Determine the (X, Y) coordinate at the center of the cell enclosing the given text.  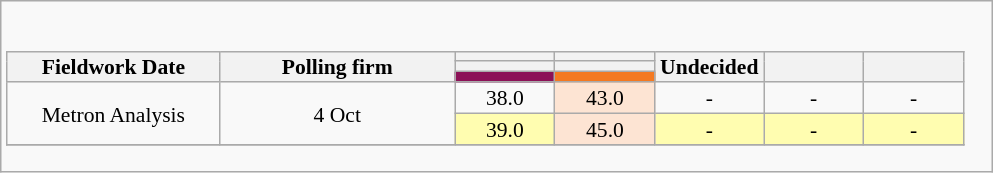
Fieldwork Date Polling firm Undecided Metron Analysis 4 Oct 38.0 43.0 - - - 39.0 45.0 - - - (496, 87)
38.0 (505, 98)
Metron Analysis (114, 113)
39.0 (505, 128)
Fieldwork Date (114, 66)
4 Oct (338, 113)
45.0 (605, 128)
Polling firm (338, 66)
43.0 (605, 98)
Undecided (709, 66)
